For the text-containing cell, return its midpoint in (x, y) coordinate format. 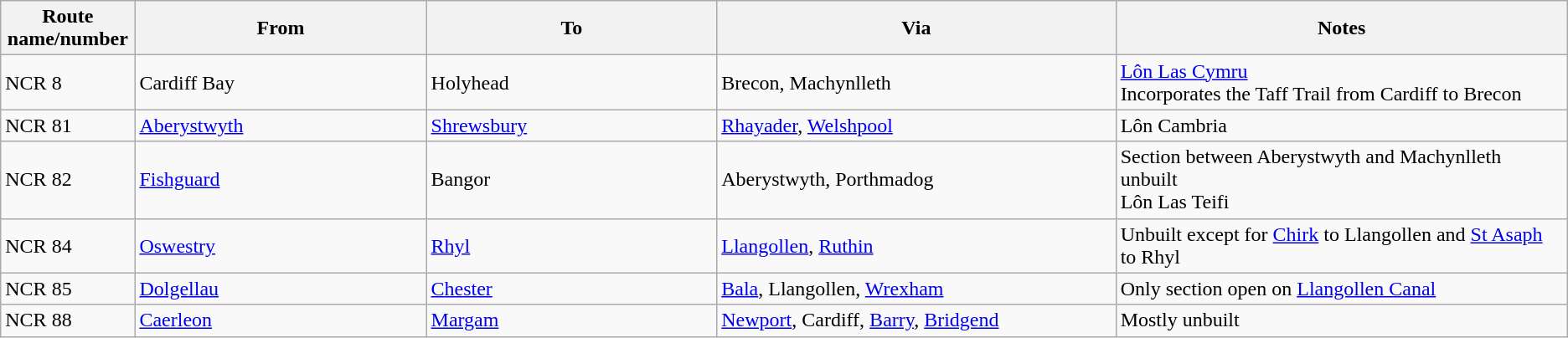
Bala, Llangollen, Wrexham (916, 289)
Notes (1342, 28)
Unbuilt except for Chirk to Llangollen and St Asaph to Rhyl (1342, 246)
Rhayader, Welshpool (916, 125)
NCR 81 (68, 125)
Lôn Las CymruIncorporates the Taff Trail from Cardiff to Brecon (1342, 82)
Only section open on Llangollen Canal (1342, 289)
Via (916, 28)
Chester (571, 289)
NCR 82 (68, 180)
Oswestry (281, 246)
Caerleon (281, 320)
Shrewsbury (571, 125)
Mostly unbuilt (1342, 320)
Section between Aberystwyth and Machynlleth unbuilt Lôn Las Teifi (1342, 180)
Holyhead (571, 82)
Fishguard (281, 180)
Aberystwyth (281, 125)
Lôn Cambria (1342, 125)
Margam (571, 320)
Cardiff Bay (281, 82)
NCR 85 (68, 289)
From (281, 28)
Bangor (571, 180)
Rhyl (571, 246)
Dolgellau (281, 289)
Brecon, Machynlleth (916, 82)
Aberystwyth, Porthmadog (916, 180)
To (571, 28)
Llangollen, Ruthin (916, 246)
NCR 88 (68, 320)
NCR 84 (68, 246)
Newport, Cardiff, Barry, Bridgend (916, 320)
Route name/number (68, 28)
NCR 8 (68, 82)
